Determine the [x, y] coordinate at the center of the cell enclosing the given text.  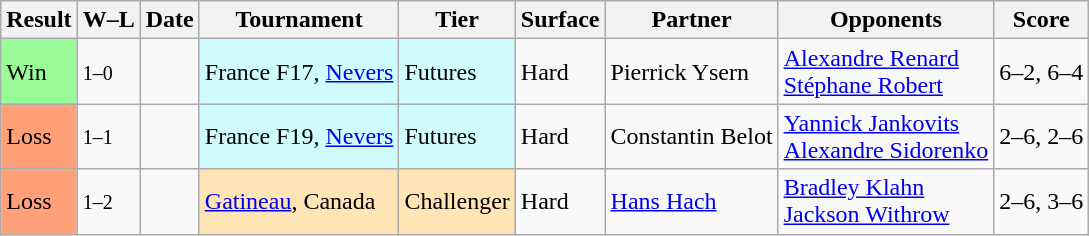
Opponents [886, 20]
Tier [457, 20]
Score [1042, 20]
1–2 [108, 202]
1–0 [108, 72]
Challenger [457, 202]
Date [170, 20]
Surface [560, 20]
2–6, 2–6 [1042, 136]
1–1 [108, 136]
Tournament [299, 20]
Bradley Klahn Jackson Withrow [886, 202]
France F19, Nevers [299, 136]
Result [39, 20]
2–6, 3–6 [1042, 202]
Alexandre Renard Stéphane Robert [886, 72]
Gatineau, Canada [299, 202]
Partner [692, 20]
W–L [108, 20]
Win [39, 72]
France F17, Nevers [299, 72]
Yannick Jankovits Alexandre Sidorenko [886, 136]
Pierrick Ysern [692, 72]
Constantin Belot [692, 136]
6–2, 6–4 [1042, 72]
Hans Hach [692, 202]
